Scan for the cell matching the given text and deliver its [X, Y] coordinate at center. 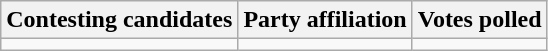
Party affiliation [325, 20]
Contesting candidates [120, 20]
Votes polled [480, 20]
